Identify which cell holds the provided text, then report its (x, y) central coordinate. 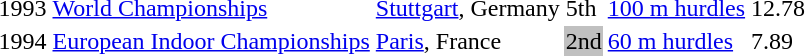
European Indoor Championships (211, 41)
60 m hurdles (676, 41)
2nd (584, 41)
Paris, France (468, 41)
